Detect which cell encompasses the target text, then output its [x, y] center coordinate. 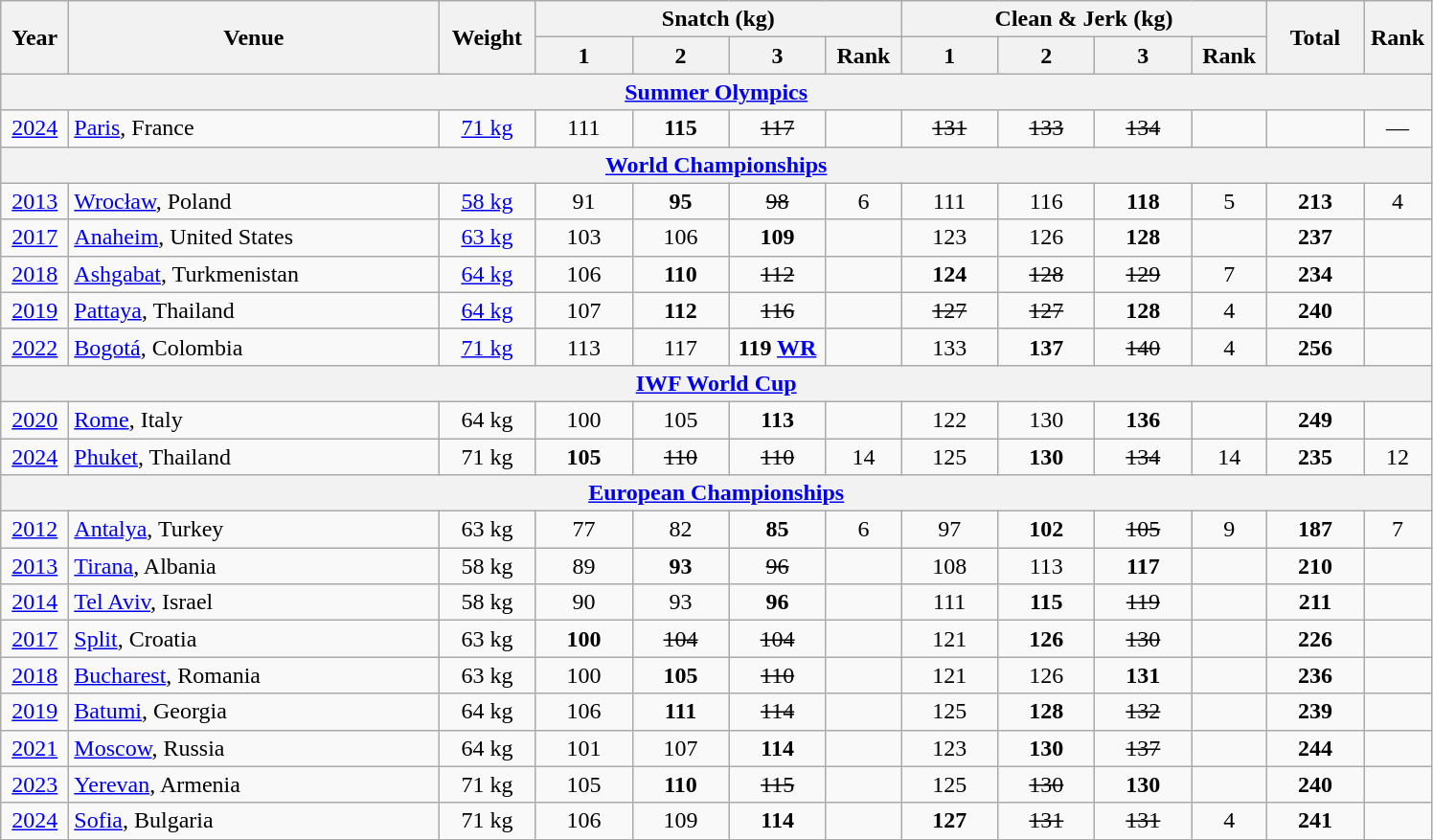
Sofia, Bulgaria [254, 821]
Batumi, Georgia [254, 712]
9 [1230, 530]
102 [1046, 530]
Total [1314, 37]
140 [1144, 347]
Phuket, Thailand [254, 457]
95 [680, 201]
210 [1314, 566]
2014 [34, 602]
Ashgabat, Turkmenistan [254, 274]
Clean & Jerk (kg) [1084, 19]
101 [584, 748]
249 [1314, 420]
237 [1314, 238]
119 [1144, 602]
Year [34, 37]
— [1399, 128]
124 [950, 274]
World Championships [716, 165]
235 [1314, 457]
89 [584, 566]
Tel Aviv, Israel [254, 602]
Bucharest, Romania [254, 675]
Snatch (kg) [718, 19]
132 [1144, 712]
Summer Olympics [716, 92]
187 [1314, 530]
Paris, France [254, 128]
Pattaya, Thailand [254, 310]
Split, Croatia [254, 639]
90 [584, 602]
244 [1314, 748]
129 [1144, 274]
Wrocław, Poland [254, 201]
241 [1314, 821]
226 [1314, 639]
2023 [34, 784]
Tirana, Albania [254, 566]
2021 [34, 748]
2022 [34, 347]
Yerevan, Armenia [254, 784]
Antalya, Turkey [254, 530]
91 [584, 201]
2012 [34, 530]
97 [950, 530]
Anaheim, United States [254, 238]
122 [950, 420]
98 [778, 201]
211 [1314, 602]
12 [1399, 457]
136 [1144, 420]
85 [778, 530]
Rome, Italy [254, 420]
82 [680, 530]
239 [1314, 712]
77 [584, 530]
118 [1144, 201]
Bogotá, Colombia [254, 347]
5 [1230, 201]
Weight [487, 37]
European Championships [716, 493]
2020 [34, 420]
213 [1314, 201]
Venue [254, 37]
IWF World Cup [716, 383]
108 [950, 566]
119 WR [778, 347]
Moscow, Russia [254, 748]
234 [1314, 274]
103 [584, 238]
256 [1314, 347]
236 [1314, 675]
